Find where the given text appears and provide that cell's center as (x, y) coordinate. 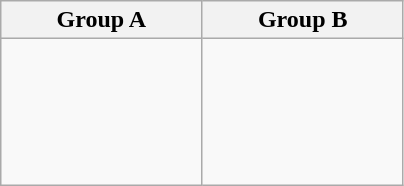
Group B (302, 20)
Group A (102, 20)
